Scan for the cell matching the given text and deliver its (x, y) coordinate at center. 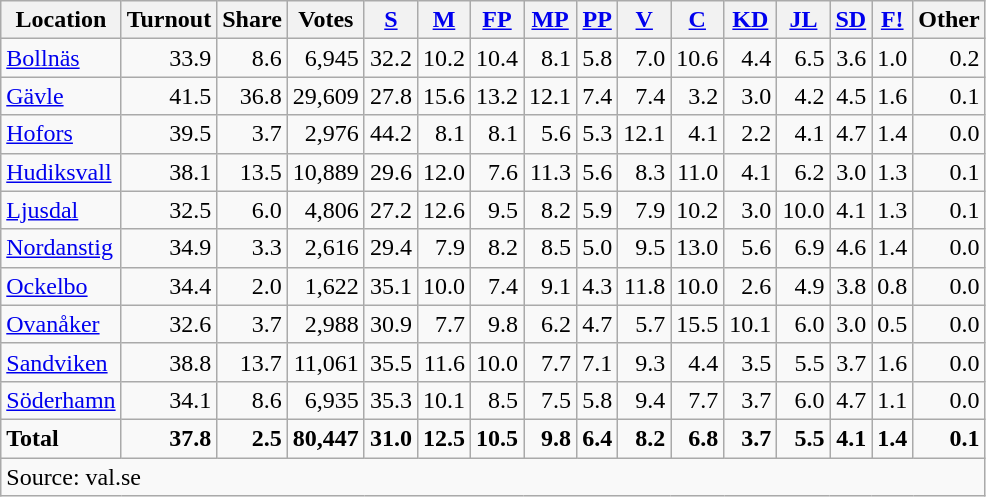
37.8 (169, 438)
Source: val.se (493, 477)
6,945 (326, 58)
Total (61, 438)
10,889 (326, 172)
27.8 (390, 96)
5.7 (644, 324)
2.2 (750, 134)
4,806 (326, 210)
4.6 (851, 248)
12.0 (444, 172)
S (390, 20)
SD (851, 20)
6.9 (804, 248)
Ljusdal (61, 210)
Share (252, 20)
3.5 (750, 362)
4.9 (804, 286)
11.6 (444, 362)
34.9 (169, 248)
34.1 (169, 400)
35.1 (390, 286)
V (644, 20)
Votes (326, 20)
6.5 (804, 58)
11.8 (644, 286)
13.5 (252, 172)
4.3 (598, 286)
36.8 (252, 96)
7.1 (598, 362)
10.4 (498, 58)
6.8 (698, 438)
1.1 (892, 400)
Hudiksvall (61, 172)
35.5 (390, 362)
3.2 (698, 96)
FP (498, 20)
C (698, 20)
4.5 (851, 96)
2.6 (750, 286)
0.8 (892, 286)
2,976 (326, 134)
32.5 (169, 210)
Location (61, 20)
39.5 (169, 134)
3.6 (851, 58)
3.8 (851, 286)
7.5 (550, 400)
1.0 (892, 58)
32.2 (390, 58)
Other (949, 20)
3.3 (252, 248)
MP (550, 20)
12.6 (444, 210)
9.3 (644, 362)
9.1 (550, 286)
6.4 (598, 438)
30.9 (390, 324)
41.5 (169, 96)
15.5 (698, 324)
5.3 (598, 134)
8.3 (644, 172)
34.4 (169, 286)
31.0 (390, 438)
38.1 (169, 172)
PP (598, 20)
2,988 (326, 324)
29.6 (390, 172)
12.5 (444, 438)
29.4 (390, 248)
Ovanåker (61, 324)
Sandviken (61, 362)
2.5 (252, 438)
11.3 (550, 172)
7.6 (498, 172)
13.7 (252, 362)
1,622 (326, 286)
Ockelbo (61, 286)
Turnout (169, 20)
11.0 (698, 172)
4.2 (804, 96)
7.0 (644, 58)
10.6 (698, 58)
32.6 (169, 324)
5.0 (598, 248)
27.2 (390, 210)
2,616 (326, 248)
80,447 (326, 438)
KD (750, 20)
M (444, 20)
Gävle (61, 96)
Nordanstig (61, 248)
2.0 (252, 286)
10.5 (498, 438)
F! (892, 20)
Hofors (61, 134)
35.3 (390, 400)
0.5 (892, 324)
15.6 (444, 96)
Bollnäs (61, 58)
9.4 (644, 400)
Söderhamn (61, 400)
29,609 (326, 96)
6,935 (326, 400)
JL (804, 20)
0.2 (949, 58)
13.2 (498, 96)
38.8 (169, 362)
5.9 (598, 210)
13.0 (698, 248)
44.2 (390, 134)
11,061 (326, 362)
33.9 (169, 58)
